Extract the [X, Y] coordinate from the center of the cell holding the provided text.  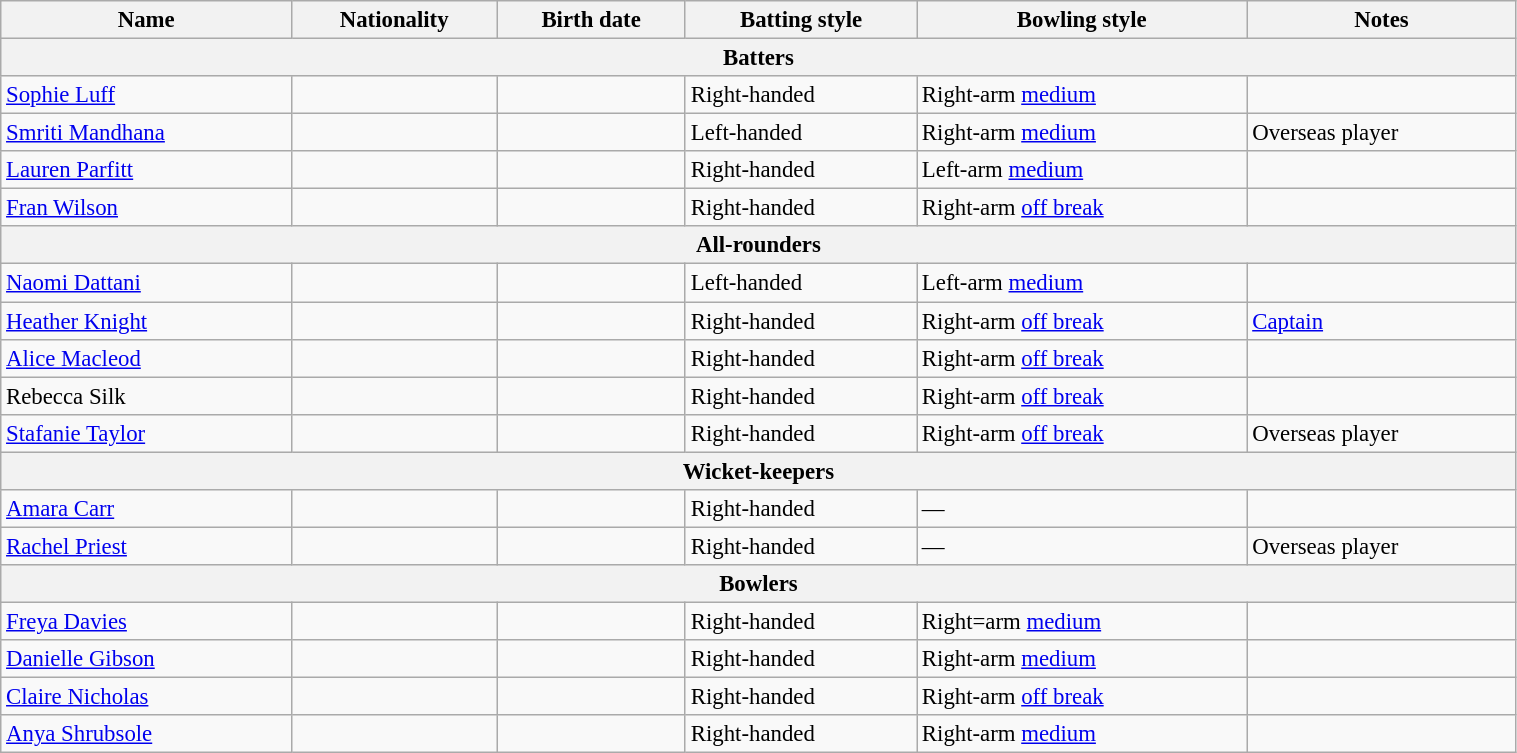
Bowlers [758, 584]
Nationality [394, 20]
Batters [758, 58]
Batting style [800, 20]
Fran Wilson [146, 208]
Birth date [592, 20]
Wicket-keepers [758, 471]
Bowling style [1082, 20]
Freya Davies [146, 621]
Heather Knight [146, 321]
Lauren Parfitt [146, 170]
Amara Carr [146, 509]
Anya Shrubsole [146, 734]
Alice Macleod [146, 358]
Smriti Mandhana [146, 133]
Notes [1382, 20]
Rebecca Silk [146, 396]
All-rounders [758, 245]
Sophie Luff [146, 95]
Danielle Gibson [146, 659]
Name [146, 20]
Captain [1382, 321]
Claire Nicholas [146, 697]
Rachel Priest [146, 546]
Right=arm medium [1082, 621]
Stafanie Taylor [146, 433]
Naomi Dattani [146, 283]
